Scan for the cell matching the given text and deliver its (x, y) coordinate at center. 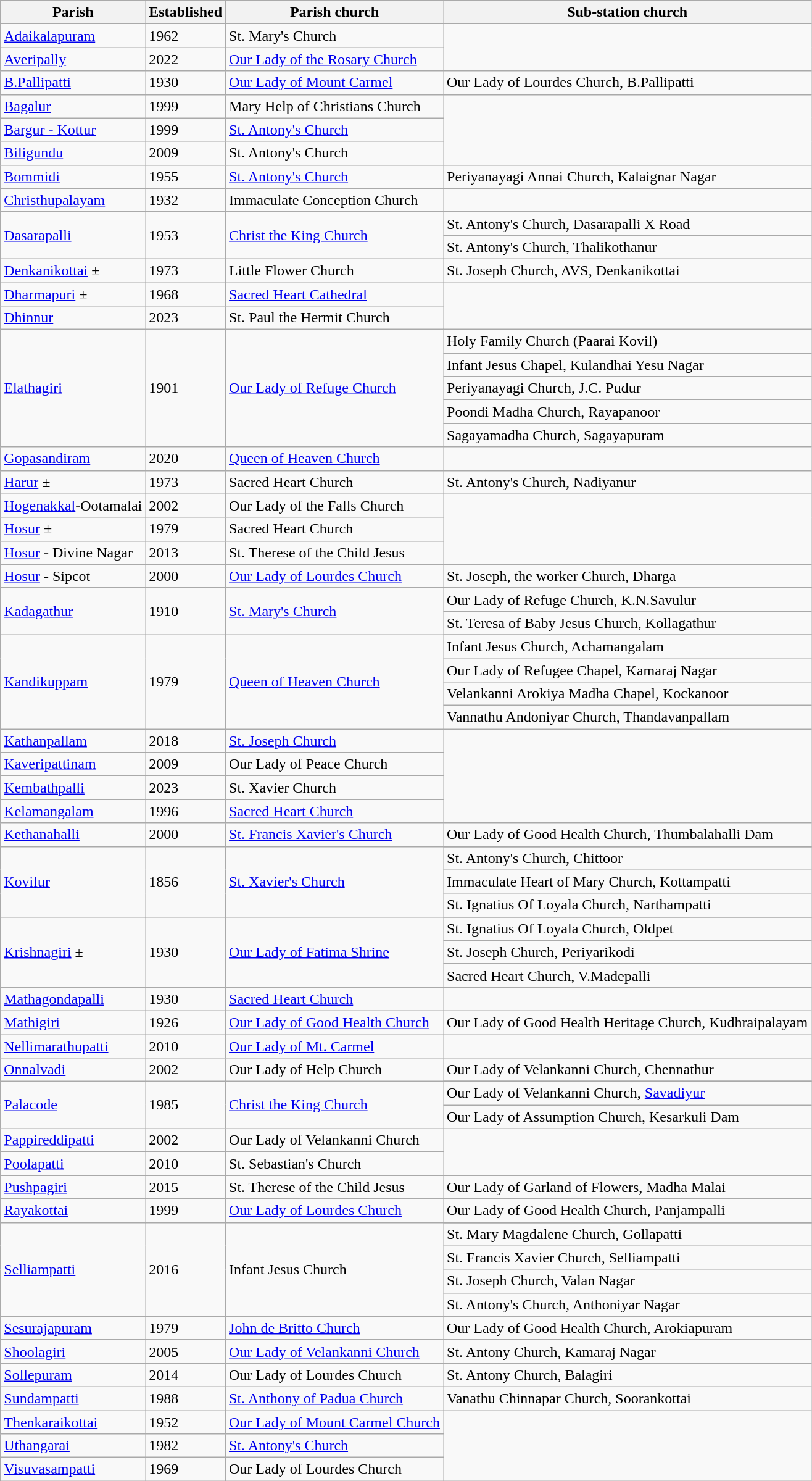
Our Lady of Refuge Church (334, 388)
Our Lady of Fatima Shrine (334, 952)
Our Lady of the Falls Church (334, 506)
Dharmapuri ± (73, 294)
Infant Jesus Chapel, Kulandhai Yesu Nagar (627, 365)
Hosur ± (73, 529)
1962 (186, 36)
Established (186, 12)
Poolapatti (73, 1164)
2018 (186, 741)
Kelamangalam (73, 811)
Sub-station church (627, 12)
1988 (186, 1398)
Immaculate Heart of Mary Church, Kottampatti (627, 882)
Velankanni Arokiya Madha Chapel, Kockanoor (627, 694)
Biligundu (73, 153)
St. Joseph Church, Periyarikodi (627, 952)
Bommidi (73, 177)
Averipally (73, 59)
Sacred Heart Church, V.Madepalli (627, 975)
1982 (186, 1446)
Thenkaraikottai (73, 1422)
Kembathpalli (73, 788)
Pushpagiri (73, 1187)
Bagalur (73, 106)
St. Joseph, the worker Church, Dharga (627, 576)
Hogenakkal-Ootamalai (73, 506)
Shoolagiri (73, 1351)
Dhinnur (73, 318)
Rayakottai (73, 1211)
1856 (186, 882)
1926 (186, 1022)
1968 (186, 294)
Onnalvadi (73, 1070)
1996 (186, 811)
1910 (186, 611)
Kovilur (73, 882)
Our Lady of Garland of Flowers, Madha Malai (627, 1187)
St. Antony Church, Balagiri (627, 1375)
1955 (186, 177)
St. Anthony of Padua Church (334, 1398)
1969 (186, 1469)
St. Joseph Church, Valan Nagar (627, 1281)
St. Antony's Church, Chittoor (627, 858)
1901 (186, 388)
Our Lady of Refugee Chapel, Kamaraj Nagar (627, 670)
Our Lady of Peace Church (334, 764)
Mary Help of Christians Church (334, 106)
Selliampatti (73, 1269)
Little Flower Church (334, 270)
Parish (73, 12)
Periyanayagi Church, J.C. Pudur (627, 388)
St. Sebastian's Church (334, 1164)
1952 (186, 1422)
John de Britto Church (334, 1328)
Nellimarathupatti (73, 1046)
Periyanayagi Annai Church, Kalaignar Nagar (627, 177)
Gopasandiram (73, 459)
St. Antony Church, Kamaraj Nagar (627, 1351)
1985 (186, 1105)
Kadagathur (73, 611)
Visuvasampatti (73, 1469)
St. Francis Xavier's Church (334, 835)
Infant Jesus Church (334, 1269)
Sollepuram (73, 1375)
Christhupalayam (73, 200)
Sesurajapuram (73, 1328)
St. Mary Magdalene Church, Gollapatti (627, 1234)
Our Lady of Good Health Heritage Church, Kudhraipalayam (627, 1022)
Our Lady of the Rosary Church (334, 59)
Our Lady of Mount Carmel (334, 83)
St. Joseph Church (334, 741)
Vannathu Andoniyar Church, Thandavanpallam (627, 717)
Holy Family Church (Paarai Kovil) (627, 341)
Pappireddipatti (73, 1140)
Our Lady of Good Health Church, Arokiapuram (627, 1328)
St. Antony's Church, Nadiyanur (627, 482)
Parish church (334, 12)
Bargur - Kottur (73, 130)
Immaculate Conception Church (334, 200)
St. Antony's Church, Anthoniyar Nagar (627, 1304)
St. Francis Xavier Church, Selliampatti (627, 1258)
Denkanikottai ± (73, 270)
2015 (186, 1187)
St. Ignatius Of Loyala Church, Oldpet (627, 928)
B.Pallipatti (73, 83)
St. Xavier's Church (334, 882)
Our Lady of Good Health Church, Panjampalli (627, 1211)
2020 (186, 459)
Kethanahalli (73, 835)
Palacode (73, 1105)
Harur ± (73, 482)
Mathagondapalli (73, 999)
Our Lady of Velankanni Church, Chennathur (627, 1070)
Our Lady of Velankanni Church, Savadiyur (627, 1093)
Kandikuppam (73, 682)
Our Lady of Help Church (334, 1070)
Vanathu Chinnapar Church, Soorankottai (627, 1398)
Our Lady of Refuge Church, K.N.Savulur (627, 599)
2016 (186, 1269)
Dasarapalli (73, 235)
2014 (186, 1375)
St. Paul the Hermit Church (334, 318)
Krishnagiri ± (73, 952)
Elathagiri (73, 388)
2005 (186, 1351)
2013 (186, 553)
Infant Jesus Church, Achamangalam (627, 646)
1932 (186, 200)
1953 (186, 235)
Mathigiri (73, 1022)
Uthangarai (73, 1446)
2022 (186, 59)
Hosur - Divine Nagar (73, 553)
Our Lady of Mount Carmel Church (334, 1422)
St. Teresa of Baby Jesus Church, Kollagathur (627, 623)
St. Ignatius Of Loyala Church, Narthampatti (627, 905)
Our Lady of Good Health Church, Thumbalahalli Dam (627, 835)
Kaveripattinam (73, 764)
Our Lady of Assumption Church, Kesarkuli Dam (627, 1117)
Sundampatti (73, 1398)
Our Lady of Lourdes Church, B.Pallipatti (627, 83)
Our Lady of Mt. Carmel (334, 1046)
Our Lady of Good Health Church (334, 1022)
St. Xavier Church (334, 788)
Kathanpallam (73, 741)
Adaikalapuram (73, 36)
St. Antony's Church, Dasarapalli X Road (627, 223)
Poondi Madha Church, Rayapanoor (627, 412)
Hosur - Sipcot (73, 576)
Sacred Heart Cathedral (334, 294)
St. Antony's Church, Thalikothanur (627, 247)
Sagayamadha Church, Sagayapuram (627, 435)
St. Joseph Church, AVS, Denkanikottai (627, 270)
